Find where the given text appears and provide that cell's center as [X, Y] coordinate. 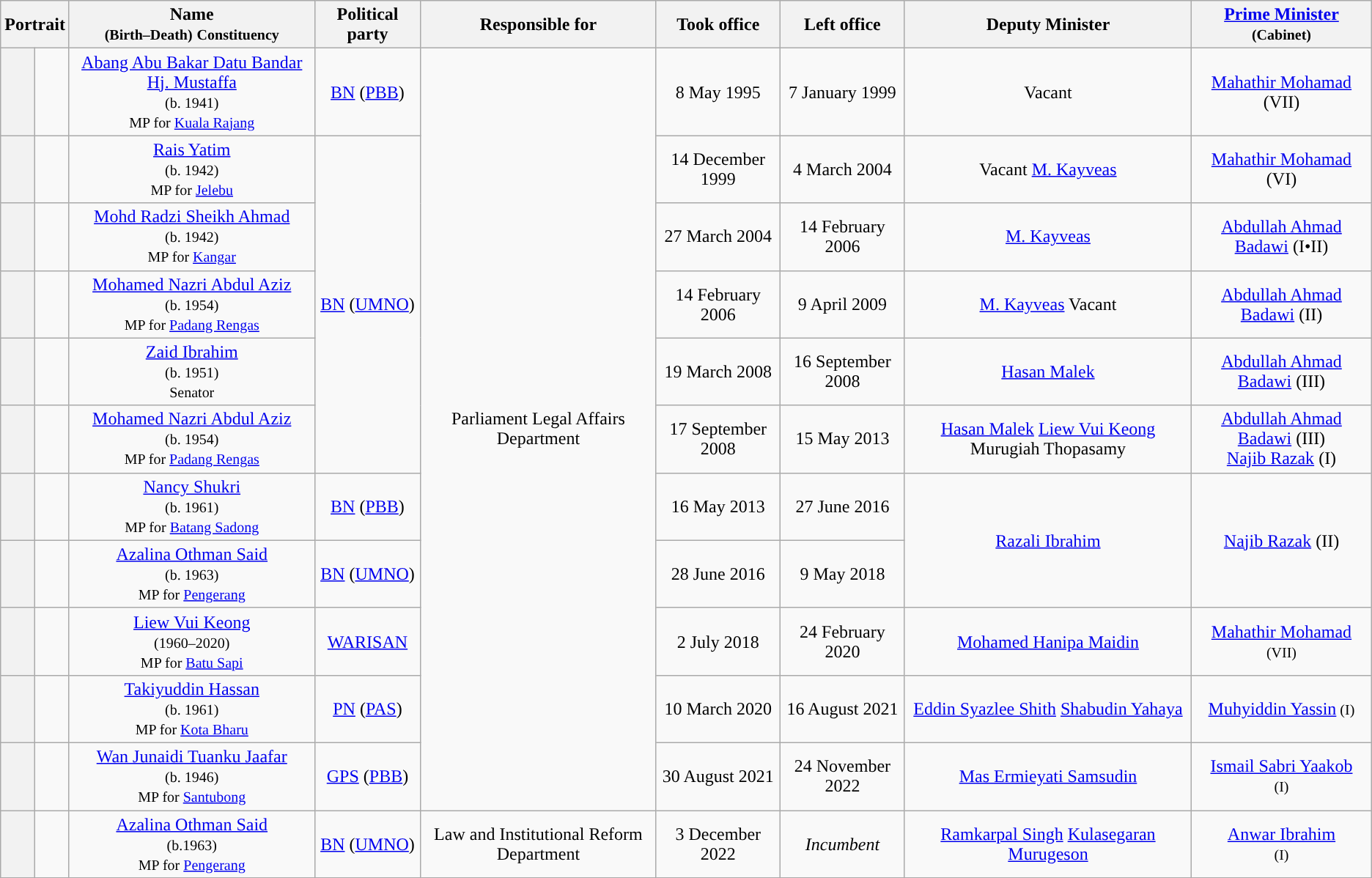
Anwar Ibrahim(I) [1282, 844]
Nancy Shukri (b. 1961) MP for Batang Sadong [192, 506]
Deputy Minister [1048, 25]
M. Kayveas Vacant [1048, 304]
3 December 2022 [718, 844]
Hasan Malek [1048, 372]
Prime Minister (Cabinet) [1282, 25]
24 February 2020 [843, 641]
Azalina Othman Said (b. 1963) MP for Pengerang [192, 574]
8 May 1995 [718, 92]
14 December 1999 [718, 169]
Abdullah Ahmad Badawi (II) [1282, 304]
Abang Abu Bakar Datu Bandar Hj. Mustaffa (b. 1941) MP for Kuala Rajang [192, 92]
Liew Vui Keong(1960–2020)MP for Batu Sapi [192, 641]
Left office [843, 25]
PN (PAS) [368, 709]
Mas Ermieyati Samsudin [1048, 776]
4 March 2004 [843, 169]
Law and Institutional Reform Department [538, 844]
Abdullah Ahmad Badawi (III) Najib Razak (I) [1282, 439]
Ismail Sabri Yaakob(I) [1282, 776]
WARISAN [368, 641]
M. Kayveas [1048, 237]
Political party [368, 25]
Incumbent [843, 844]
9 May 2018 [843, 574]
Took office [718, 25]
7 January 1999 [843, 92]
Mahathir Mohamad (VI) [1282, 169]
Wan Junaidi Tuanku Jaafar(b. 1946)MP for Santubong [192, 776]
Razali Ibrahim [1048, 540]
16 May 2013 [718, 506]
Takiyuddin Hassan(b. 1961)MP for Kota Bharu [192, 709]
17 September 2008 [718, 439]
Vacant M. Kayveas [1048, 169]
10 March 2020 [718, 709]
27 June 2016 [843, 506]
9 April 2009 [843, 304]
28 June 2016 [718, 574]
Mohd Radzi Sheikh Ahmad (b. 1942) MP for Kangar [192, 237]
16 August 2021 [843, 709]
Abdullah Ahmad Badawi (III) [1282, 372]
Abdullah Ahmad Badawi (I•II) [1282, 237]
Muhyiddin Yassin (I) [1282, 709]
Eddin Syazlee Shith Shabudin Yahaya [1048, 709]
GPS (PBB) [368, 776]
Rais Yatim (b. 1942) MP for Jelebu [192, 169]
Vacant [1048, 92]
Portrait [35, 25]
Najib Razak (II) [1282, 540]
Name(Birth–Death) Constituency [192, 25]
Parliament Legal Affairs Department [538, 429]
24 November 2022 [843, 776]
Hasan Malek Liew Vui Keong Murugiah Thopasamy [1048, 439]
Responsible for [538, 25]
30 August 2021 [718, 776]
Azalina Othman Said(b.1963)MP for Pengerang [192, 844]
19 March 2008 [718, 372]
Zaid Ibrahim (b. 1951) Senator [192, 372]
15 May 2013 [843, 439]
16 September 2008 [843, 372]
Ramkarpal Singh Kulasegaran Murugeson [1048, 844]
27 March 2004 [718, 237]
2 July 2018 [718, 641]
Mohamed Hanipa Maidin [1048, 641]
